From the cell containing the given text, extract its center point as [x, y] coordinate. 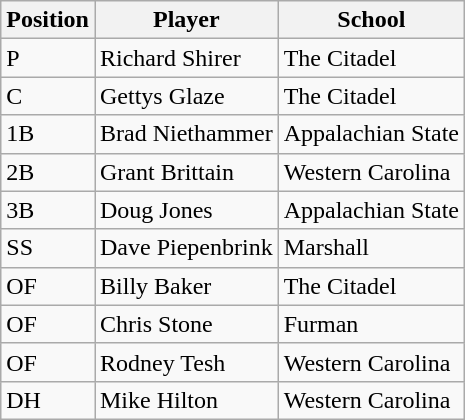
1B [48, 134]
Chris Stone [186, 324]
Marshall [371, 248]
2B [48, 172]
Brad Niethammer [186, 134]
Mike Hilton [186, 400]
School [371, 20]
Doug Jones [186, 210]
Player [186, 20]
3B [48, 210]
SS [48, 248]
Position [48, 20]
DH [48, 400]
Richard Shirer [186, 58]
Grant Brittain [186, 172]
Gettys Glaze [186, 96]
Dave Piepenbrink [186, 248]
C [48, 96]
P [48, 58]
Billy Baker [186, 286]
Furman [371, 324]
Rodney Tesh [186, 362]
